Locate the cell with the specified text and output its [X, Y] center coordinate. 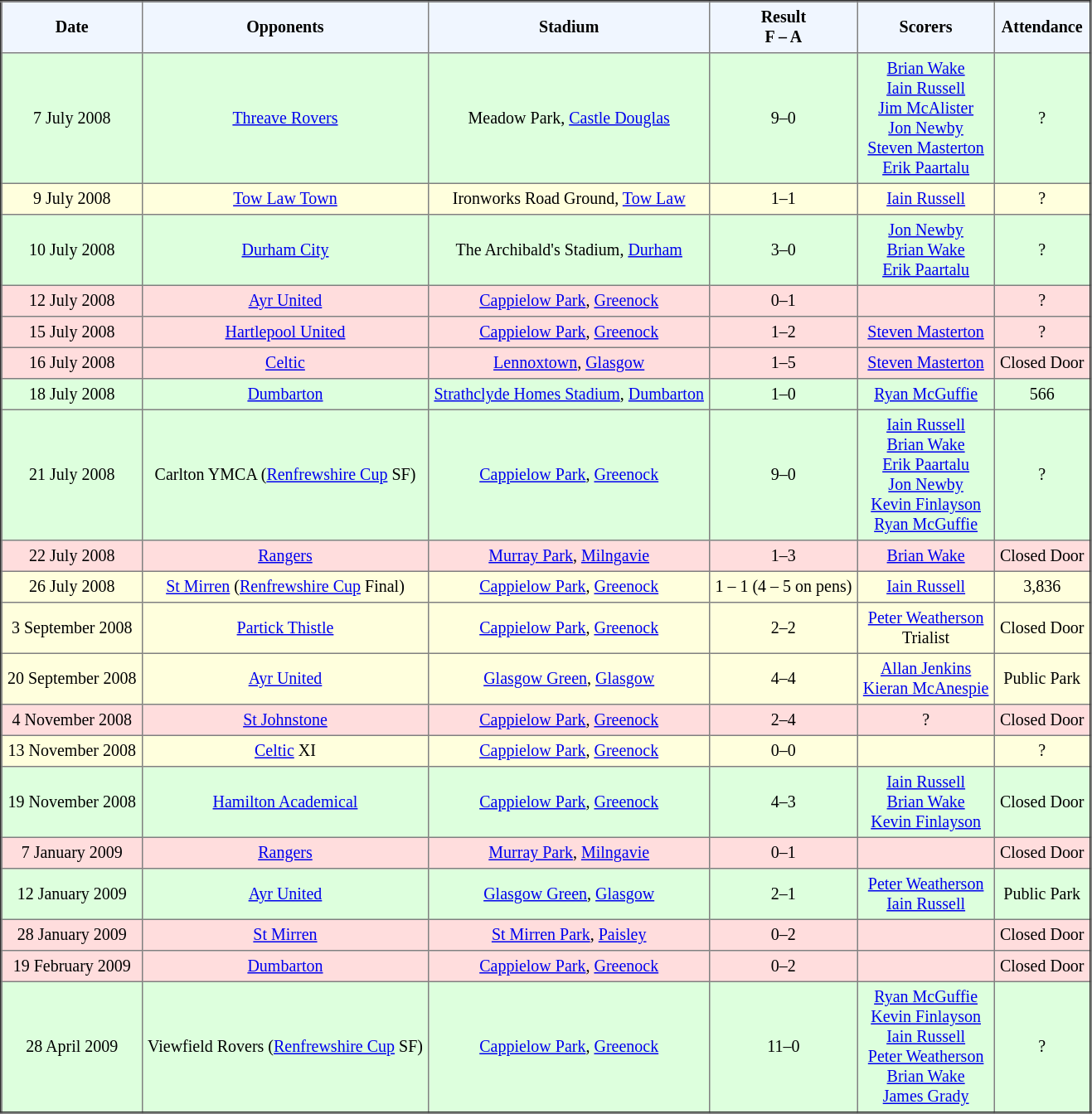
1–0 [784, 395]
Meadow Park, Castle Douglas [569, 119]
Tow Law Town [285, 199]
1 – 1 (4 – 5 on pens) [784, 587]
2–2 [784, 628]
16 July 2008 [72, 363]
21 July 2008 [72, 475]
11–0 [784, 1047]
15 July 2008 [72, 332]
19 February 2009 [72, 966]
Celtic XI [285, 751]
1–1 [784, 199]
10 July 2008 [72, 250]
7 July 2008 [72, 119]
Threave Rovers [285, 119]
0–0 [784, 751]
7 January 2009 [72, 853]
Lennoxtown, Glasgow [569, 363]
4–3 [784, 802]
1–3 [784, 556]
19 November 2008 [72, 802]
St Johnstone [285, 720]
Ryan McGuffie [925, 395]
4 November 2008 [72, 720]
Brian Wake [925, 556]
Iain Russell Brian Wake Kevin Finlayson [925, 802]
3 September 2008 [72, 628]
12 July 2008 [72, 301]
Jon Newby Brian Wake Erik Paartalu [925, 250]
Stadium [569, 27]
28 January 2009 [72, 935]
Viewfield Rovers (Renfrewshire Cup SF) [285, 1047]
Ironworks Road Ground, Tow Law [569, 199]
Brian Wake Iain Russell Jim McAlister Jon Newby Steven Masterton Erik Paartalu [925, 119]
The Archibald's Stadium, Durham [569, 250]
Scorers [925, 27]
Attendance [1042, 27]
Carlton YMCA (Renfrewshire Cup SF) [285, 475]
4–4 [784, 679]
28 April 2009 [72, 1047]
St Mirren Park, Paisley [569, 935]
ResultF – A [784, 27]
3,836 [1042, 587]
2–1 [784, 894]
12 January 2009 [72, 894]
2–4 [784, 720]
Iain Russell Brian Wake Erik Paartalu Jon Newby Kevin Finlayson Ryan McGuffie [925, 475]
18 July 2008 [72, 395]
Hamilton Academical [285, 802]
Allan Jenkins Kieran McAnespie [925, 679]
Peter Weatherson Iain Russell [925, 894]
13 November 2008 [72, 751]
22 July 2008 [72, 556]
9 July 2008 [72, 199]
Strathclyde Homes Stadium, Dumbarton [569, 395]
Partick Thistle [285, 628]
Durham City [285, 250]
3–0 [784, 250]
Date [72, 27]
26 July 2008 [72, 587]
Opponents [285, 27]
St Mirren (Renfrewshire Cup Final) [285, 587]
1–5 [784, 363]
Ryan McGuffie Kevin Finlayson Iain Russell Peter Weatherson Brian Wake James Grady [925, 1047]
1–2 [784, 332]
20 September 2008 [72, 679]
Peter Weatherson Trialist [925, 628]
St Mirren [285, 935]
Celtic [285, 363]
Hartlepool United [285, 332]
566 [1042, 395]
